Identify which cell holds the provided text, then report its [X, Y] central coordinate. 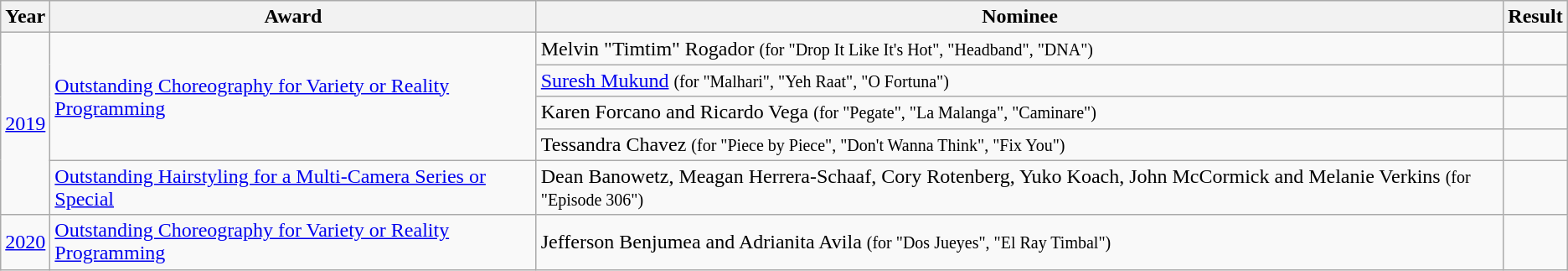
Nominee [1020, 17]
Year [25, 17]
Result [1535, 17]
Suresh Mukund (for "Malhari", "Yeh Raat", "O Fortuna") [1020, 81]
Tessandra Chavez (for "Piece by Piece", "Don't Wanna Think", "Fix You") [1020, 144]
Award [293, 17]
Outstanding Hairstyling for a Multi-Camera Series or Special [293, 188]
Jefferson Benjumea and Adrianita Avila (for "Dos Jueyes", "El Ray Timbal") [1020, 242]
Melvin "Timtim" Rogador (for "Drop It Like It's Hot", "Headband", "DNA") [1020, 49]
Karen Forcano and Ricardo Vega (for "Pegate", "La Malanga", "Caminare") [1020, 112]
Dean Banowetz, Meagan Herrera-Schaaf, Cory Rotenberg, Yuko Koach, John McCormick and Melanie Verkins (for "Episode 306") [1020, 188]
2019 [25, 124]
2020 [25, 242]
